Search for the cell housing the specified text and yield its [X, Y] center coordinate. 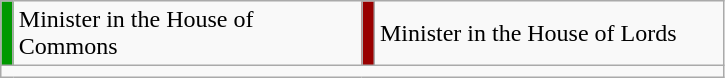
Minister in the House of Lords [548, 34]
Minister in the House of Commons [188, 34]
